Extract the [X, Y] coordinate from the center of the cell holding the provided text.  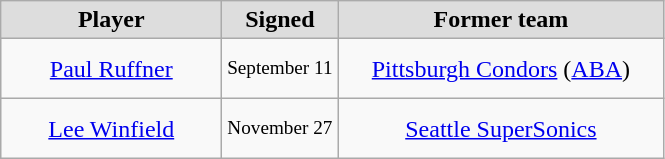
September 11 [280, 69]
Former team [501, 20]
Seattle SuperSonics [501, 129]
Pittsburgh Condors (ABA) [501, 69]
November 27 [280, 129]
Lee Winfield [112, 129]
Paul Ruffner [112, 69]
Signed [280, 20]
Player [112, 20]
